Provide the (X, Y) coordinate of the cell's center where the given text is located.  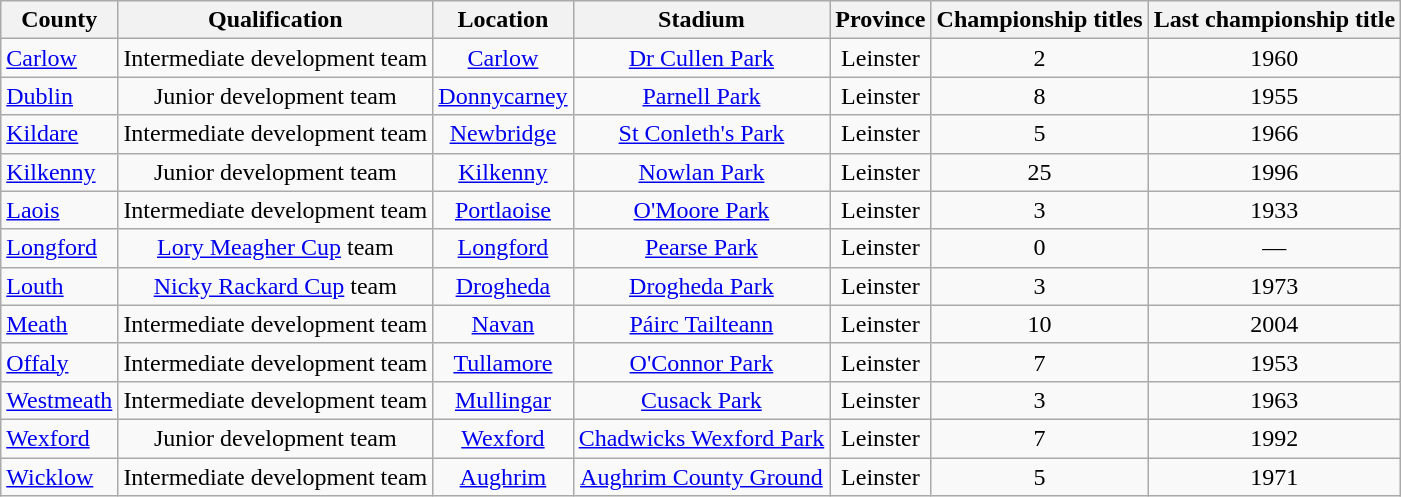
1971 (1274, 477)
2004 (1274, 324)
St Conleth's Park (702, 134)
1973 (1274, 286)
8 (1040, 96)
Laois (60, 210)
Westmeath (60, 400)
Lory Meagher Cup team (276, 248)
Chadwicks Wexford Park (702, 438)
Páirc Tailteann (702, 324)
1960 (1274, 58)
10 (1040, 324)
Province (880, 20)
Dr Cullen Park (702, 58)
1955 (1274, 96)
1996 (1274, 172)
Offaly (60, 362)
— (1274, 248)
Newbridge (503, 134)
0 (1040, 248)
Meath (60, 324)
Navan (503, 324)
25 (1040, 172)
Portlaoise (503, 210)
Dublin (60, 96)
Tullamore (503, 362)
Last championship title (1274, 20)
County (60, 20)
Championship titles (1040, 20)
Mullingar (503, 400)
2 (1040, 58)
Drogheda Park (702, 286)
Nicky Rackard Cup team (276, 286)
1933 (1274, 210)
Qualification (276, 20)
Pearse Park (702, 248)
Location (503, 20)
Cusack Park (702, 400)
Aughrim County Ground (702, 477)
1966 (1274, 134)
1953 (1274, 362)
Aughrim (503, 477)
Louth (60, 286)
Parnell Park (702, 96)
1963 (1274, 400)
O'Moore Park (702, 210)
Kildare (60, 134)
1992 (1274, 438)
Donnycarney (503, 96)
Wicklow (60, 477)
O'Connor Park (702, 362)
Nowlan Park (702, 172)
Drogheda (503, 286)
Stadium (702, 20)
